Return (x, y) of the center of cell containing provided text 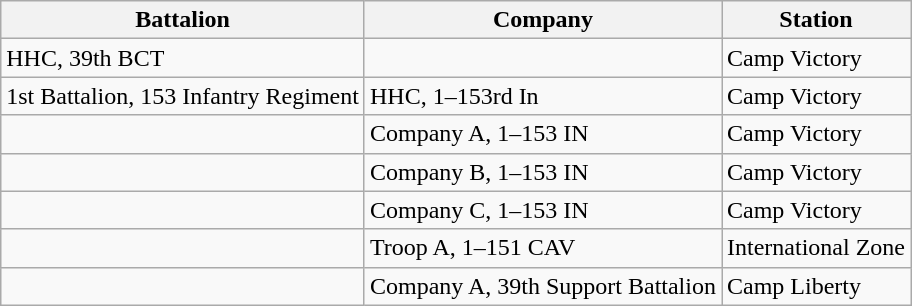
Company B, 1–153 IN (542, 172)
1st Battalion, 153 Infantry Regiment (183, 96)
Company C, 1–153 IN (542, 210)
HHC, 39th BCT (183, 58)
Troop A, 1–151 CAV (542, 248)
HHC, 1–153rd In (542, 96)
Company A, 39th Support Battalion (542, 286)
Camp Liberty (816, 286)
Company (542, 20)
Company A, 1–153 IN (542, 134)
Station (816, 20)
International Zone (816, 248)
Battalion (183, 20)
